Return [x, y] of the center of cell containing provided text 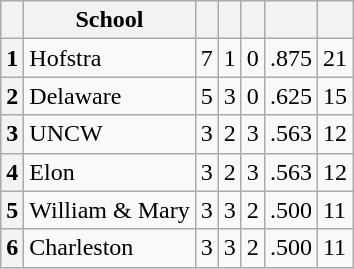
Delaware [110, 96]
Charleston [110, 248]
Elon [110, 172]
15 [334, 96]
7 [206, 58]
William & Mary [110, 210]
Hofstra [110, 58]
.625 [290, 96]
School [110, 20]
.875 [290, 58]
21 [334, 58]
6 [12, 248]
4 [12, 172]
UNCW [110, 134]
